Capture the cell that displays the provided text and extract its (X, Y) central coordinate. 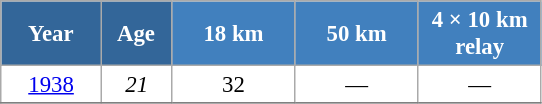
21 (136, 85)
Age (136, 34)
1938 (52, 85)
Year (52, 34)
4 × 10 km relay (480, 34)
50 km (356, 34)
18 km (234, 34)
32 (234, 85)
